Scan for the cell matching the given text and deliver its [X, Y] coordinate at center. 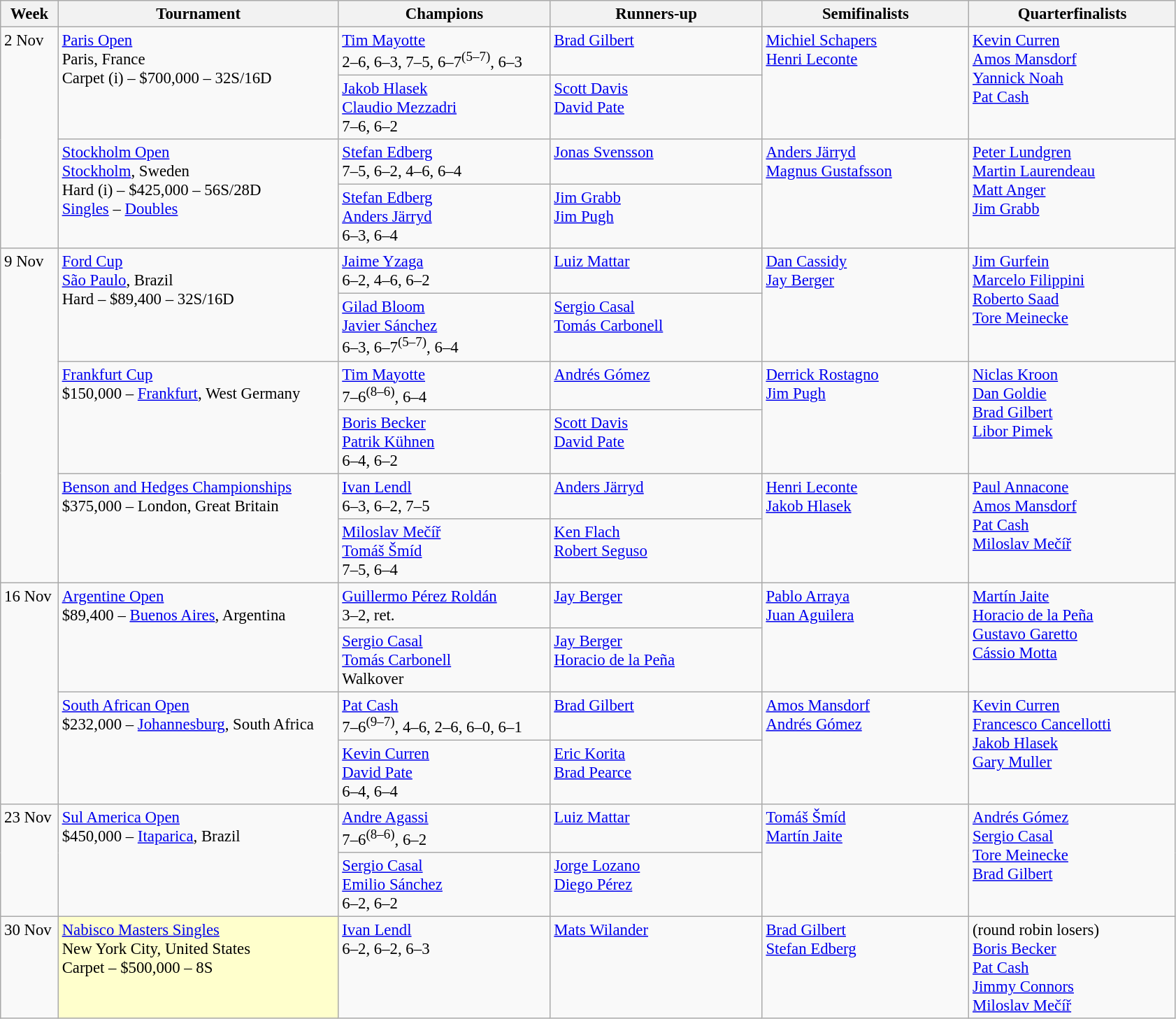
Tournament [199, 14]
23 Nov [29, 860]
Henri Leconte Jakob Hlasek [866, 528]
Brad Gilbert Stefan Edberg [866, 968]
Miloslav Mečíř Tomáš Šmíd7–5, 6–4 [445, 551]
Nabisco Masters Singles New York City, United StatesCarpet – $500,000 – 8S [199, 968]
16 Nov [29, 694]
Ford Cup São Paulo, Brazil Hard – $89,400 – 32S/16D [199, 305]
Eric Korita Brad Pearce [656, 773]
9 Nov [29, 416]
South African Open $232,000 – Johannesburg, South Africa [199, 748]
Pat Cash 7–6(9–7), 4–6, 2–6, 6–0, 6–1 [445, 716]
Stefan Edberg7–5, 6–2, 4–6, 6–4 [445, 162]
Jim Grabb Jim Pugh [656, 217]
Pablo Arraya Juan Aguilera [866, 637]
Derrick Rostagno Jim Pugh [866, 417]
Guillermo Pérez Roldán 3–2, ret. [445, 606]
Quarterfinalists [1073, 14]
Andrés Gómez [656, 385]
Paul Annacone Amos Mansdorf Pat Cash Miloslav Mečíř [1073, 528]
Runners-up [656, 14]
Jaime Yzaga6–2, 4–6, 6–2 [445, 271]
Martín Jaite Horacio de la Peña Gustavo Garetto Cássio Motta [1073, 637]
Niclas Kroon Dan Goldie Brad Gilbert Libor Pimek [1073, 417]
Sul America Open $450,000 – Itaparica, Brazil [199, 860]
Jay Berger Horacio de la Peña [656, 660]
Andrés Gómez Sergio Casal Tore Meinecke Brad Gilbert [1073, 860]
Argentine Open $89,400 – Buenos Aires, Argentina [199, 637]
Champions [445, 14]
Ivan Lendl6–2, 6–2, 6–3 [445, 968]
Mats Wilander [656, 968]
Stefan Edberg Anders Järryd6–3, 6–4 [445, 217]
Jay Berger [656, 606]
Kevin Curren Amos Mansdorf Yannick Noah Pat Cash [1073, 84]
Dan Cassidy Jay Berger [866, 305]
Sergio Casal Tomás CarbonellWalkover [445, 660]
Kevin Curren Francesco Cancellotti Jakob Hlasek Gary Muller [1073, 748]
Tim Mayotte2–6, 6–3, 7–5, 6–7(5–7), 6–3 [445, 52]
Ken Flach Robert Seguso [656, 551]
Semifinalists [866, 14]
Tomáš Šmíd Martín Jaite [866, 860]
Andre Agassi7–6(8–6), 6–2 [445, 828]
Ivan Lendl6–3, 6–2, 7–5 [445, 497]
Jonas Svensson [656, 162]
Jorge Lozano Diego Pérez [656, 885]
Peter Lundgren Martin Laurendeau Matt Anger Jim Grabb [1073, 194]
Frankfurt Cup $150,000 – Frankfurt, West Germany [199, 417]
Boris Becker Patrik Kühnen6–4, 6–2 [445, 441]
Michiel Schapers Henri Leconte [866, 84]
Tim Mayotte 7–6(8–6), 6–4 [445, 385]
Week [29, 14]
Anders Järryd Magnus Gustafsson [866, 194]
2 Nov [29, 138]
Amos Mansdorf Andrés Gómez [866, 748]
Sergio Casal Emilio Sánchez6–2, 6–2 [445, 885]
Sergio Casal Tomás Carbonell [656, 327]
Paris Open Paris, France Carpet (i) – $700,000 – 32S/16D [199, 84]
Gilad Bloom Javier Sánchez6–3, 6–7(5–7), 6–4 [445, 327]
Anders Järryd [656, 497]
30 Nov [29, 968]
(round robin losers) Boris Becker Pat Cash Jimmy Connors Miloslav Mečíř [1073, 968]
Jim Gurfein Marcelo Filippini Roberto Saad Tore Meinecke [1073, 305]
Kevin Curren David Pate 6–4, 6–4 [445, 773]
Benson and Hedges Championships $375,000 – London, Great Britain [199, 528]
Jakob Hlasek Claudio Mezzadri7–6, 6–2 [445, 108]
Stockholm Open Stockholm, Sweden Hard (i) – $425,000 – 56S/28D Singles – Doubles [199, 194]
